Identify which cell holds the provided text, then report its [X, Y] central coordinate. 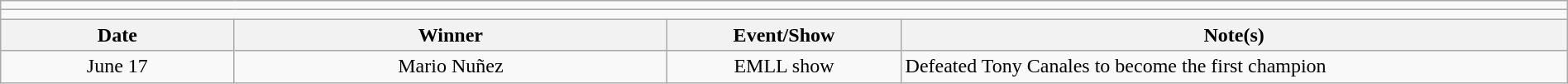
June 17 [117, 67]
Winner [451, 35]
Event/Show [784, 35]
Defeated Tony Canales to become the first champion [1234, 67]
Note(s) [1234, 35]
Mario Nuñez [451, 67]
EMLL show [784, 67]
Date [117, 35]
